Pinpoint the cell where the given text exists, returning its (X, Y) midpoint coordinate. 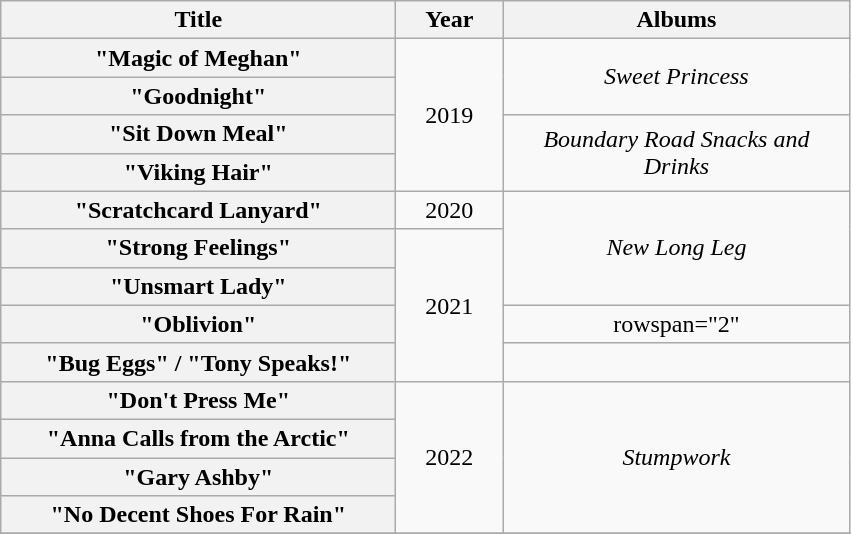
2021 (450, 305)
2019 (450, 115)
Title (198, 20)
Boundary Road Snacks and Drinks (676, 153)
2020 (450, 210)
"Unsmart Lady" (198, 286)
rowspan="2" (676, 324)
"Sit Down Meal" (198, 134)
"Oblivion" (198, 324)
Stumpwork (676, 457)
New Long Leg (676, 248)
Year (450, 20)
"Strong Feelings" (198, 248)
"Magic of Meghan" (198, 58)
Albums (676, 20)
"Bug Eggs" / "Tony Speaks!" (198, 362)
"Don't Press Me" (198, 400)
2022 (450, 457)
"Anna Calls from the Arctic" (198, 438)
"Viking Hair" (198, 172)
"Gary Ashby" (198, 477)
Sweet Princess (676, 77)
"Goodnight" (198, 96)
"No Decent Shoes For Rain" (198, 515)
"Scratchcard Lanyard" (198, 210)
